Scan for the cell matching the given text and deliver its (X, Y) coordinate at center. 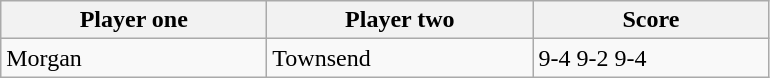
Score (651, 20)
Player two (400, 20)
9-4 9-2 9-4 (651, 58)
Player one (134, 20)
Townsend (400, 58)
Morgan (134, 58)
